Capture the cell that displays the provided text and extract its [x, y] central coordinate. 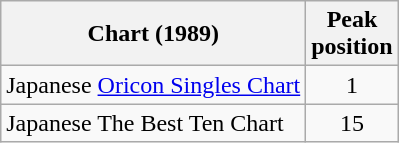
Chart (1989) [154, 34]
1 [352, 85]
Japanese The Best Ten Chart [154, 123]
Peakposition [352, 34]
Japanese Oricon Singles Chart [154, 85]
15 [352, 123]
